Scan for the cell matching the given text and deliver its [X, Y] coordinate at center. 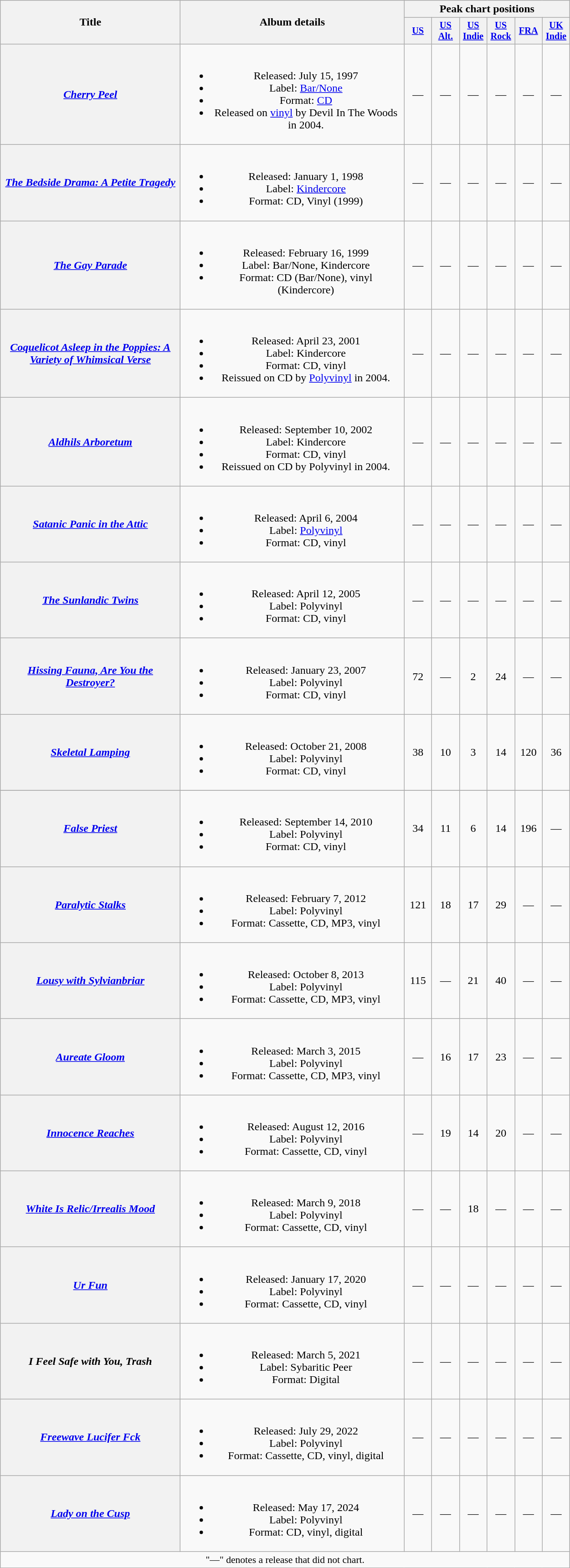
Released: March 3, 2015Label: PolyvinylFormat: Cassette, CD, MP3, vinyl [293, 1057]
Released: February 7, 2012Label: PolyvinylFormat: Cassette, CD, MP3, vinyl [293, 905]
FRA [529, 31]
196 [529, 828]
Released: April 12, 2005Label: PolyvinylFormat: CD, vinyl [293, 600]
Skeletal Lamping [90, 753]
36 [556, 753]
Album details [293, 22]
21 [473, 980]
Released: July 15, 1997Label: Bar/NoneFormat: CDReleased on vinyl by Devil In The Woods in 2004. [293, 94]
Released: September 14, 2010Label: PolyvinylFormat: CD, vinyl [293, 828]
Lousy with Sylvianbriar [90, 980]
115 [418, 980]
2 [473, 676]
Aldhils Arboretum [90, 442]
Released: July 29, 2022Label: PolyvinylFormat: Cassette, CD, vinyl, digital [293, 1438]
Released: August 12, 2016Label: PolyvinylFormat: Cassette, CD, vinyl [293, 1132]
19 [446, 1132]
20 [501, 1132]
US [418, 31]
Innocence Reaches [90, 1132]
Satanic Panic in the Attic [90, 524]
White Is Relic/Irrealis Mood [90, 1209]
"—" denotes a release that did not chart. [285, 1560]
Aureate Gloom [90, 1057]
Released: January 1, 1998Label: KindercoreFormat: CD, Vinyl (1999) [293, 183]
Coquelicot Asleep in the Poppies: A Variety of Whimsical Verse [90, 354]
The Bedside Drama: A Petite Tragedy [90, 183]
I Feel Safe with You, Trash [90, 1361]
16 [446, 1057]
24 [501, 676]
40 [501, 980]
72 [418, 676]
Released: April 23, 2001Label: KindercoreFormat: CD, vinylReissued on CD by Polyvinyl in 2004. [293, 354]
34 [418, 828]
Ur Fun [90, 1285]
11 [446, 828]
Released: May 17, 2024Label: PolyvinylFormat: CD, vinyl, digital [293, 1513]
Released: October 8, 2013Label: PolyvinylFormat: Cassette, CD, MP3, vinyl [293, 980]
USIndie [473, 31]
Released: October 21, 2008Label: PolyvinylFormat: CD, vinyl [293, 753]
Released: January 23, 2007Label: PolyvinylFormat: CD, vinyl [293, 676]
Hissing Fauna, Are You the Destroyer? [90, 676]
Released: January 17, 2020Label: PolyvinylFormat: Cassette, CD, vinyl [293, 1285]
120 [529, 753]
38 [418, 753]
23 [501, 1057]
Released: March 5, 2021Label: Sybaritic PeerFormat: Digital [293, 1361]
The Gay Parade [90, 265]
121 [418, 905]
Title [90, 22]
Released: September 10, 2002Label: KindercoreFormat: CD, vinylReissued on CD by Polyvinyl in 2004. [293, 442]
6 [473, 828]
Paralytic Stalks [90, 905]
Released: April 6, 2004Label: PolyvinylFormat: CD, vinyl [293, 524]
Cherry Peel [90, 94]
USAlt. [446, 31]
Freewave Lucifer Fck [90, 1438]
The Sunlandic Twins [90, 600]
Peak chart positions [487, 9]
Lady on the Cusp [90, 1513]
Released: March 9, 2018Label: PolyvinylFormat: Cassette, CD, vinyl [293, 1209]
10 [446, 753]
3 [473, 753]
False Priest [90, 828]
USRock [501, 31]
UKIndie [556, 31]
29 [501, 905]
Released: February 16, 1999Label: Bar/None, KindercoreFormat: CD (Bar/None), vinyl (Kindercore) [293, 265]
